Determine the (X, Y) coordinate at the center of the cell enclosing the given text.  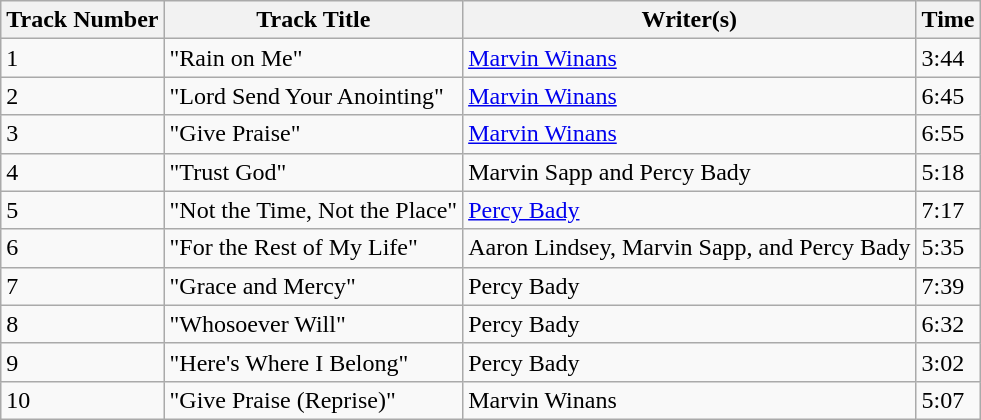
5:35 (948, 248)
6:32 (948, 324)
"Trust God" (314, 172)
"For the Rest of My Life" (314, 248)
3:02 (948, 362)
Track Title (314, 20)
Marvin Sapp and Percy Bady (690, 172)
6 (82, 248)
6:45 (948, 96)
Writer(s) (690, 20)
"Whosoever Will" (314, 324)
1 (82, 58)
9 (82, 362)
2 (82, 96)
Aaron Lindsey, Marvin Sapp, and Percy Bady (690, 248)
10 (82, 400)
5:18 (948, 172)
"Lord Send Your Anointing" (314, 96)
8 (82, 324)
Time (948, 20)
4 (82, 172)
3 (82, 134)
7:17 (948, 210)
5:07 (948, 400)
6:55 (948, 134)
"Give Praise" (314, 134)
"Not the Time, Not the Place" (314, 210)
7:39 (948, 286)
"Here's Where I Belong" (314, 362)
"Rain on Me" (314, 58)
"Grace and Mercy" (314, 286)
3:44 (948, 58)
5 (82, 210)
"Give Praise (Reprise)" (314, 400)
7 (82, 286)
Track Number (82, 20)
